Provide the (x, y) coordinate of the cell's center where the given text is located.  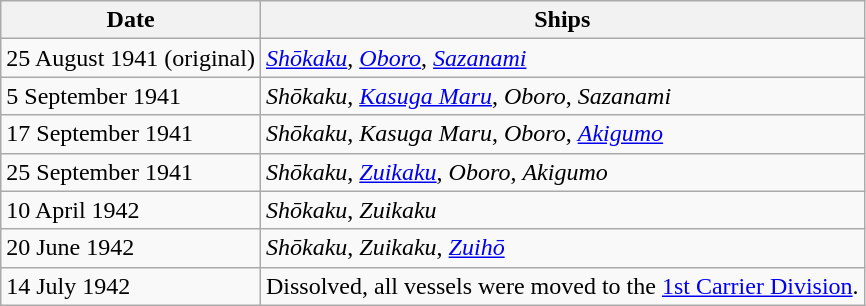
Shōkaku, Zuikaku (562, 210)
Dissolved, all vessels were moved to the 1st Carrier Division. (562, 286)
5 September 1941 (131, 96)
Shōkaku, Zuikaku, Oboro, Akigumo (562, 172)
Shōkaku, Kasuga Maru, Oboro, Sazanami (562, 96)
Ships (562, 20)
17 September 1941 (131, 134)
Shōkaku, Zuikaku, Zuihō (562, 248)
14 July 1942 (131, 286)
Shōkaku, Kasuga Maru, Oboro, Akigumo (562, 134)
25 August 1941 (original) (131, 58)
20 June 1942 (131, 248)
Shōkaku, Oboro, Sazanami (562, 58)
10 April 1942 (131, 210)
25 September 1941 (131, 172)
Date (131, 20)
